Provide the (x, y) coordinate of the cell's center where the given text is located.  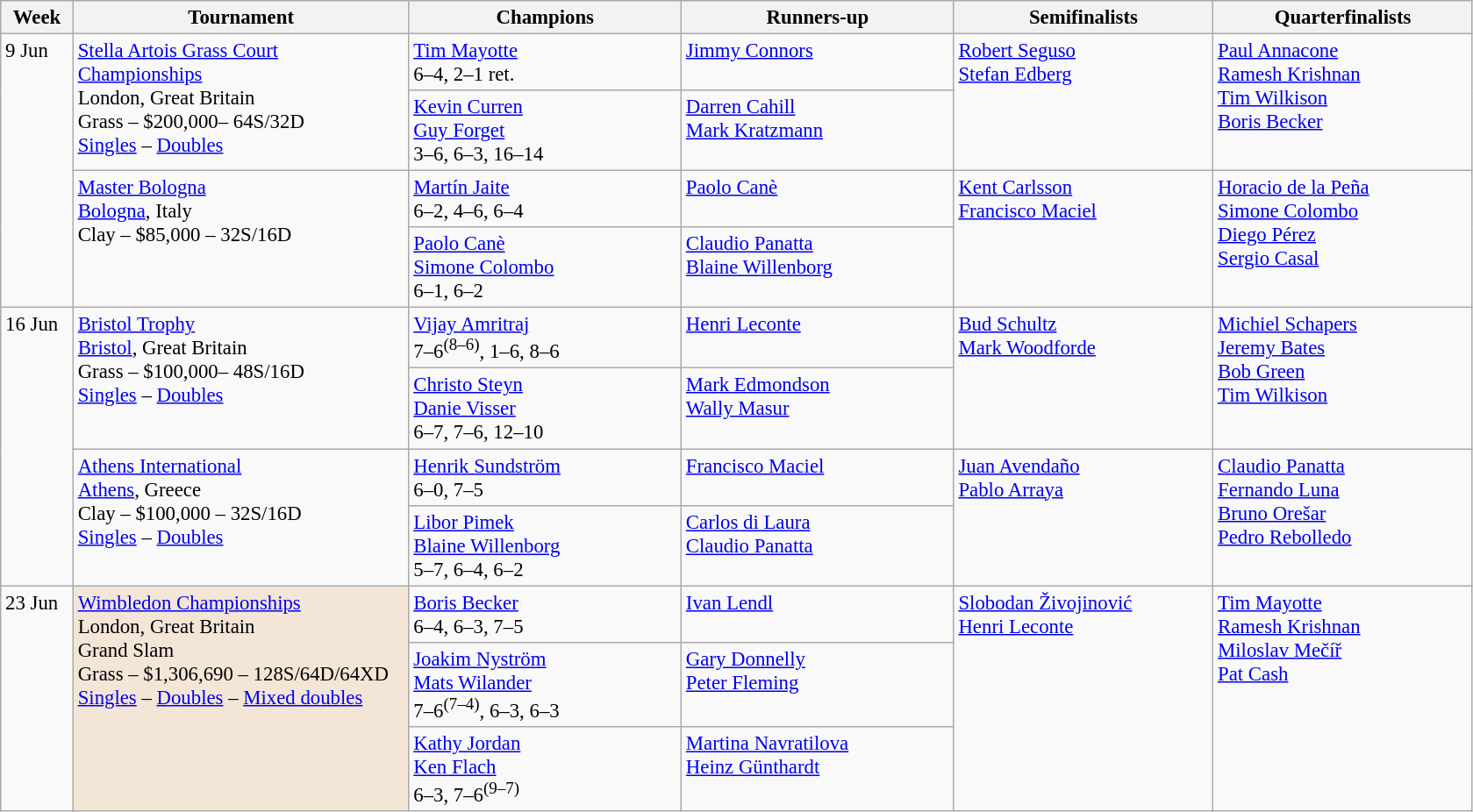
Libor Pimek Blaine Willenborg5–7, 6–4, 6–2 (546, 545)
Joakim Nyström Mats Wilander7–6(7–4), 6–3, 6–3 (546, 684)
Martina Navratilova Heinz Günthardt (818, 769)
Slobodan Živojinović Henri Leconte (1083, 698)
Tournament (240, 18)
Henrik Sundström6–0, 7–5 (546, 477)
Champions (546, 18)
Horacio de la Peña Simone Colombo Diego Pérez Sergio Casal (1343, 239)
Runners-up (818, 18)
Claudio Panatta Blaine Willenborg (818, 267)
Paolo Canè (818, 200)
Darren Cahill Mark Kratzmann (818, 131)
Week (37, 18)
Christo Steyn Danie Visser6–7, 7–6, 12–10 (546, 409)
Mark Edmondson Wally Masur (818, 409)
23 Jun (37, 698)
Master Bologna Bologna, Italy Clay – $85,000 – 32S/16D (240, 239)
Ivan Lendl (818, 614)
Kevin Curren Guy Forget3–6, 6–3, 16–14 (546, 131)
Bristol Trophy Bristol, Great Britain Grass – $100,000– 48S/16D Singles – Doubles (240, 379)
16 Jun (37, 447)
Vijay Amritraj7–6(8–6), 1–6, 8–6 (546, 338)
Semifinalists (1083, 18)
Bud Schultz Mark Woodforde (1083, 379)
Wimbledon Championships London, Great Britain Grand Slam Grass – $1,306,690 – 128S/64D/64XD Singles – Doubles – Mixed doubles (240, 698)
Tim Mayotte Ramesh Krishnan Miloslav Mečíř Pat Cash (1343, 698)
Claudio Panatta Fernando Luna Bruno Orešar Pedro Rebolledo (1343, 517)
Quarterfinalists (1343, 18)
Carlos di Laura Claudio Panatta (818, 545)
Kent Carlsson Francisco Maciel (1083, 239)
Michiel Schapers Jeremy Bates Bob Green Tim Wilkison (1343, 379)
Paul Annacone Ramesh Krishnan Tim Wilkison Boris Becker (1343, 103)
Jimmy Connors (818, 63)
Stella Artois Grass Court Championships London, Great Britain Grass – $200,000– 64S/32D Singles – Doubles (240, 103)
Gary Donnelly Peter Fleming (818, 684)
Robert Seguso Stefan Edberg (1083, 103)
9 Jun (37, 171)
Juan Avendaño Pablo Arraya (1083, 517)
Boris Becker6–4, 6–3, 7–5 (546, 614)
Athens International Athens, Greece Clay – $100,000 – 32S/16D Singles – Doubles (240, 517)
Tim Mayotte6–4, 2–1 ret. (546, 63)
Martín Jaite 6–2, 4–6, 6–4 (546, 200)
Francisco Maciel (818, 477)
Paolo Canè Simone Colombo6–1, 6–2 (546, 267)
Henri Leconte (818, 338)
Kathy Jordan Ken Flach6–3, 7–6(9–7) (546, 769)
